Capture the cell that displays the provided text and extract its [x, y] central coordinate. 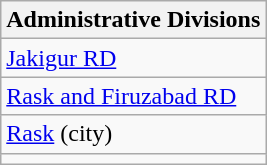
Rask (city) [134, 134]
Administrative Divisions [134, 20]
Jakigur RD [134, 58]
Rask and Firuzabad RD [134, 96]
